Capture the cell that displays the provided text and extract its (x, y) central coordinate. 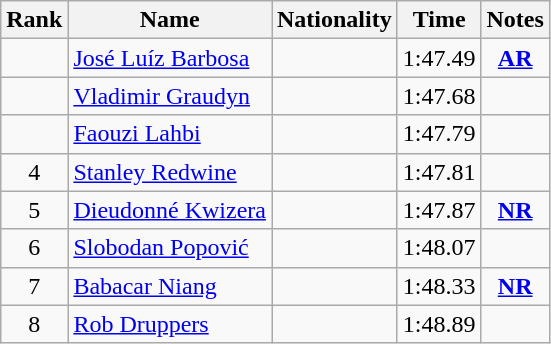
1:48.33 (439, 286)
Nationality (335, 20)
4 (34, 172)
1:47.87 (439, 210)
Name (170, 20)
Slobodan Popović (170, 248)
José Luíz Barbosa (170, 58)
1:48.89 (439, 324)
Stanley Redwine (170, 172)
Rob Druppers (170, 324)
Babacar Niang (170, 286)
Vladimir Graudyn (170, 96)
AR (515, 58)
Dieudonné Kwizera (170, 210)
1:47.79 (439, 134)
1:47.49 (439, 58)
5 (34, 210)
6 (34, 248)
Faouzi Lahbi (170, 134)
7 (34, 286)
Time (439, 20)
8 (34, 324)
1:47.68 (439, 96)
Notes (515, 20)
1:48.07 (439, 248)
Rank (34, 20)
1:47.81 (439, 172)
